Return [X, Y] of the center of cell containing provided text 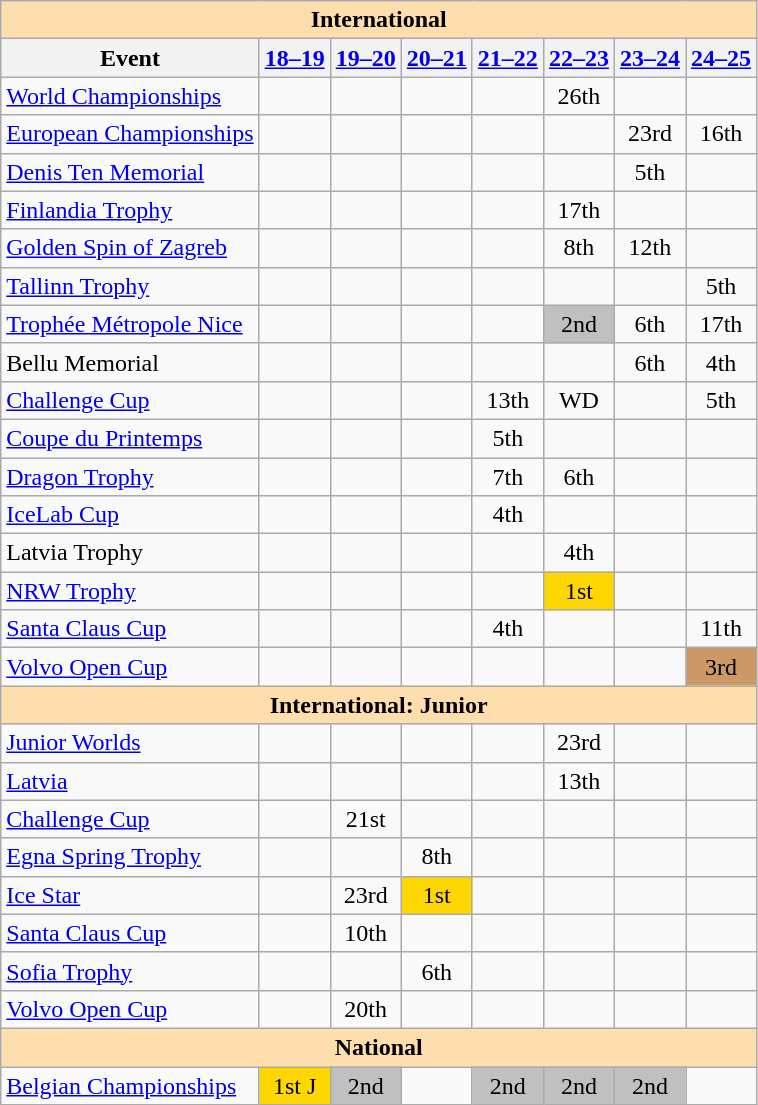
Denis Ten Memorial [130, 172]
21–22 [508, 58]
10th [366, 933]
Event [130, 58]
11th [722, 629]
20th [366, 1009]
Coupe du Printemps [130, 438]
Belgian Championships [130, 1085]
23–24 [650, 58]
International [379, 20]
12th [650, 248]
Tallinn Trophy [130, 286]
WD [578, 400]
Golden Spin of Zagreb [130, 248]
Latvia Trophy [130, 553]
International: Junior [379, 705]
16th [722, 134]
IceLab Cup [130, 515]
22–23 [578, 58]
21st [366, 819]
19–20 [366, 58]
Finlandia Trophy [130, 210]
20–21 [436, 58]
European Championships [130, 134]
Bellu Memorial [130, 362]
National [379, 1047]
3rd [722, 667]
Junior Worlds [130, 743]
Dragon Trophy [130, 477]
1st J [294, 1085]
7th [508, 477]
Sofia Trophy [130, 971]
18–19 [294, 58]
Latvia [130, 781]
Egna Spring Trophy [130, 857]
NRW Trophy [130, 591]
Ice Star [130, 895]
24–25 [722, 58]
Trophée Métropole Nice [130, 324]
World Championships [130, 96]
26th [578, 96]
